Find where the given text appears and provide that cell's center as [x, y] coordinate. 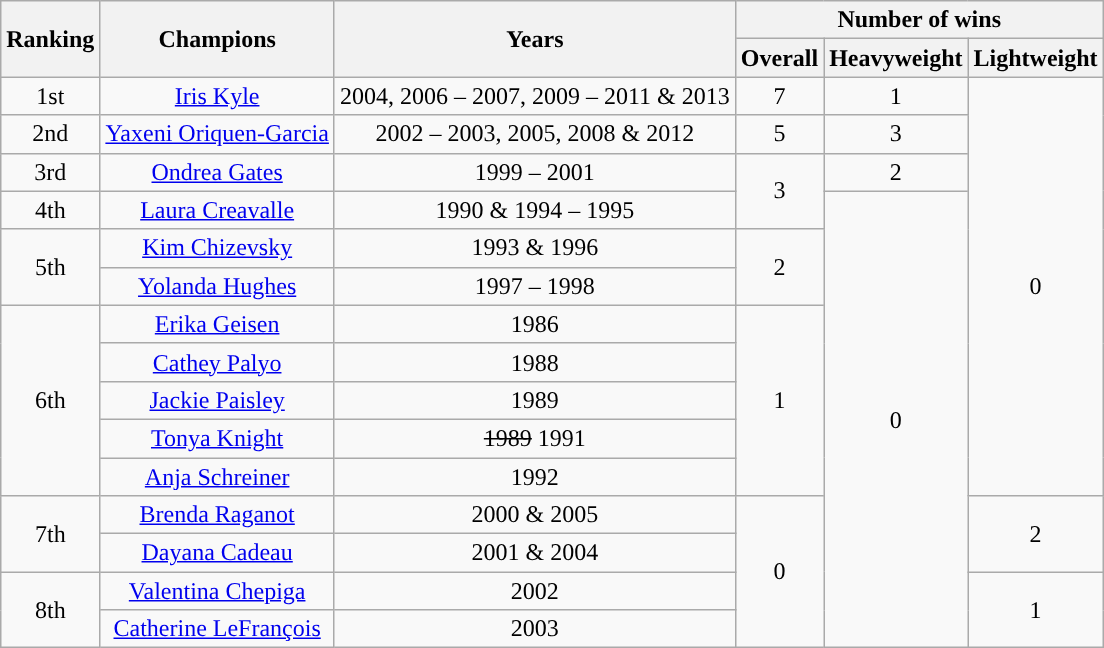
Heavyweight [896, 58]
6th [50, 400]
Lightweight [1036, 58]
2002 [534, 591]
Laura Creavalle [218, 210]
1997 – 1998 [534, 286]
1999 – 2001 [534, 172]
Iris Kyle [218, 96]
1989 1991 [534, 438]
5 [779, 134]
Jackie Paisley [218, 400]
Champions [218, 39]
1st [50, 96]
1989 [534, 400]
Brenda Raganot [218, 515]
Cathey Palyo [218, 362]
Erika Geisen [218, 324]
Years [534, 39]
1993 & 1996 [534, 248]
1988 [534, 362]
Number of wins [919, 20]
7th [50, 534]
2003 [534, 629]
1992 [534, 477]
7 [779, 96]
Catherine LeFrançois [218, 629]
1986 [534, 324]
Ranking [50, 39]
4th [50, 210]
Kim Chizevsky [218, 248]
Overall [779, 58]
5th [50, 267]
2002 – 2003, 2005, 2008 & 2012 [534, 134]
Anja Schreiner [218, 477]
Tonya Knight [218, 438]
2000 & 2005 [534, 515]
1990 & 1994 – 1995 [534, 210]
Yaxeni Oriquen-Garcia [218, 134]
Valentina Chepiga [218, 591]
2001 & 2004 [534, 553]
3rd [50, 172]
8th [50, 610]
Dayana Cadeau [218, 553]
Ondrea Gates [218, 172]
Yolanda Hughes [218, 286]
2004, 2006 – 2007, 2009 – 2011 & 2013 [534, 96]
2nd [50, 134]
